Find where the given text appears and provide that cell's center as (x, y) coordinate. 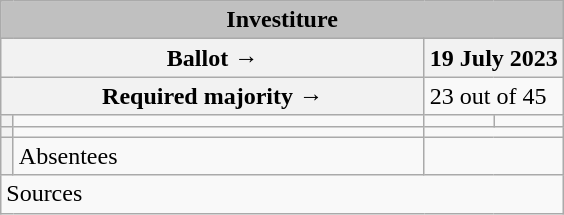
Ballot → (213, 58)
Sources (282, 194)
Investiture (282, 20)
19 July 2023 (494, 58)
Required majority → (213, 96)
Absentees (218, 156)
23 out of 45 (494, 96)
